Capture the cell that displays the provided text and extract its (x, y) central coordinate. 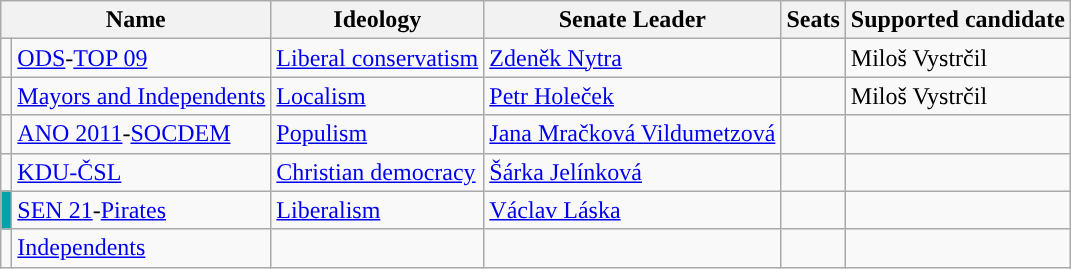
Name (136, 20)
Zdeněk Nytra (632, 58)
Ideology (378, 20)
Christian democracy (378, 172)
Mayors and Independents (142, 96)
Petr Holeček (632, 96)
Jana Mračková Vildumetzová (632, 134)
Liberalism (378, 210)
Seats (813, 20)
Independents (142, 248)
SEN 21-Pirates (142, 210)
Supported candidate (958, 20)
Šárka Jelínková (632, 172)
Populism (378, 134)
ODS-TOP 09 (142, 58)
Liberal conservatism (378, 58)
Senate Leader (632, 20)
ANO 2011-SOCDEM (142, 134)
Václav Láska (632, 210)
KDU-ČSL (142, 172)
Localism (378, 96)
